Detect which cell encompasses the target text, then output its (x, y) center coordinate. 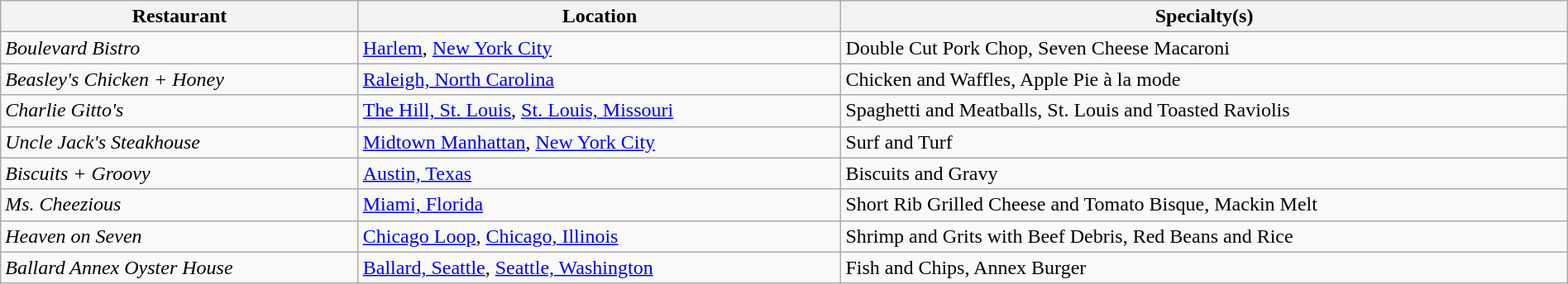
Ballard, Seattle, Seattle, Washington (600, 267)
Biscuits and Gravy (1204, 173)
Chicago Loop, Chicago, Illinois (600, 236)
Specialty(s) (1204, 17)
Restaurant (179, 17)
Short Rib Grilled Cheese and Tomato Bisque, Mackin Melt (1204, 205)
Chicken and Waffles, Apple Pie à la mode (1204, 79)
Uncle Jack's Steakhouse (179, 142)
Miami, Florida (600, 205)
The Hill, St. Louis, St. Louis, Missouri (600, 111)
Austin, Texas (600, 173)
Boulevard Bistro (179, 48)
Spaghetti and Meatballs, St. Louis and Toasted Raviolis (1204, 111)
Charlie Gitto's (179, 111)
Fish and Chips, Annex Burger (1204, 267)
Location (600, 17)
Midtown Manhattan, New York City (600, 142)
Harlem, New York City (600, 48)
Surf and Turf (1204, 142)
Raleigh, North Carolina (600, 79)
Heaven on Seven (179, 236)
Biscuits + Groovy (179, 173)
Ballard Annex Oyster House (179, 267)
Shrimp and Grits with Beef Debris, Red Beans and Rice (1204, 236)
Double Cut Pork Chop, Seven Cheese Macaroni (1204, 48)
Ms. Cheezious (179, 205)
Beasley's Chicken + Honey (179, 79)
